Locate the cell with the specified text and output its (x, y) center coordinate. 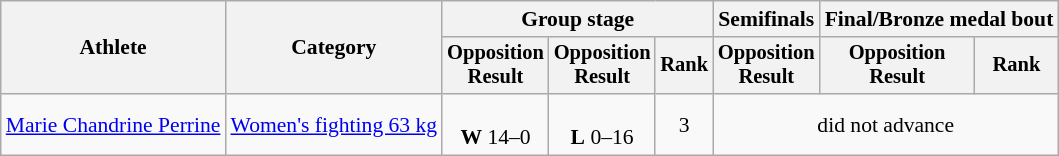
Athlete (114, 48)
Category (334, 48)
Women's fighting 63 kg (334, 124)
Marie Chandrine Perrine (114, 124)
W 14–0 (496, 124)
L 0–16 (602, 124)
3 (684, 124)
Final/Bronze medal bout (940, 19)
Semifinals (766, 19)
did not advance (886, 124)
Group stage (578, 19)
